Pinpoint the cell where the given text exists, returning its (x, y) midpoint coordinate. 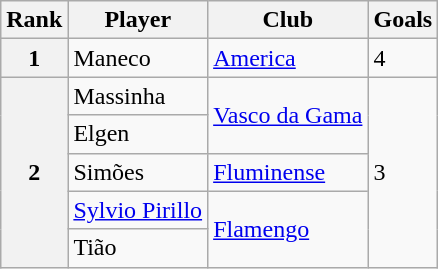
Rank (34, 20)
Club (288, 20)
Vasco da Gama (288, 115)
America (288, 58)
3 (403, 172)
Flamengo (288, 229)
2 (34, 172)
4 (403, 58)
Sylvio Pirillo (138, 210)
Elgen (138, 134)
1 (34, 58)
Tião (138, 248)
Massinha (138, 96)
Goals (403, 20)
Simões (138, 172)
Maneco (138, 58)
Player (138, 20)
Fluminense (288, 172)
